Return [X, Y] of the center of cell containing provided text 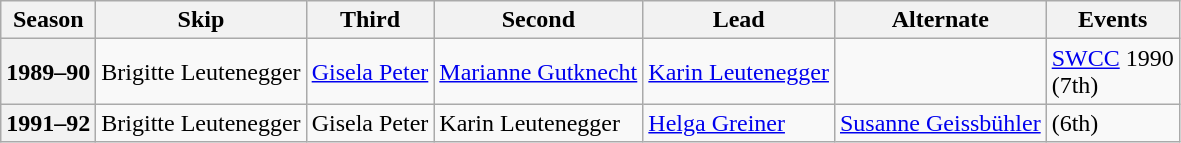
Marianne Gutknecht [538, 72]
Season [48, 20]
1991–92 [48, 123]
Lead [739, 20]
Helga Greiner [739, 123]
Susanne Geissbühler [940, 123]
Second [538, 20]
Events [1112, 20]
Third [370, 20]
1989–90 [48, 72]
(6th) [1112, 123]
SWCC 1990 (7th) [1112, 72]
Skip [201, 20]
Alternate [940, 20]
